Extract the [x, y] coordinate from the center of the cell holding the provided text.  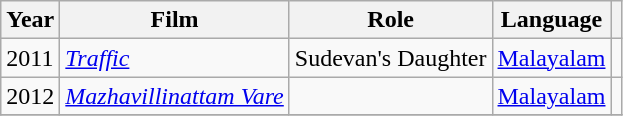
Role [390, 20]
Film [175, 20]
Traffic [175, 58]
2011 [30, 58]
Sudevan's Daughter [390, 58]
Mazhavillinattam Vare [175, 96]
Language [552, 20]
2012 [30, 96]
Year [30, 20]
